From the cell containing the given text, extract its center point as [X, Y] coordinate. 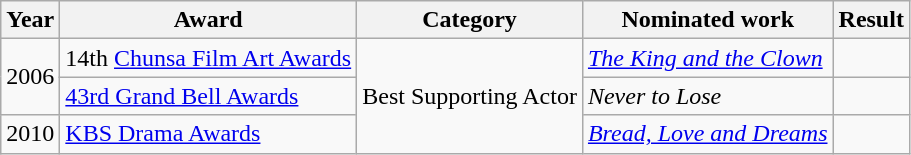
Best Supporting Actor [470, 96]
Category [470, 20]
Never to Lose [708, 96]
2006 [30, 77]
43rd Grand Bell Awards [208, 96]
Year [30, 20]
KBS Drama Awards [208, 134]
Result [871, 20]
2010 [30, 134]
Nominated work [708, 20]
14th Chunsa Film Art Awards [208, 58]
Award [208, 20]
The King and the Clown [708, 58]
Bread, Love and Dreams [708, 134]
